Identify which cell holds the provided text, then report its [X, Y] central coordinate. 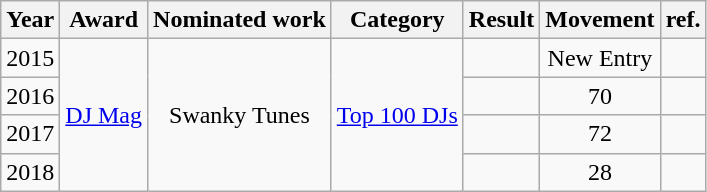
2015 [30, 58]
Top 100 DJs [397, 115]
70 [600, 96]
ref. [683, 20]
Swanky Tunes [240, 115]
Award [104, 20]
2016 [30, 96]
DJ Mag [104, 115]
Category [397, 20]
2018 [30, 172]
Nominated work [240, 20]
Result [501, 20]
2017 [30, 134]
New Entry [600, 58]
Movement [600, 20]
Year [30, 20]
28 [600, 172]
72 [600, 134]
